Scan for the cell matching the given text and deliver its [X, Y] coordinate at center. 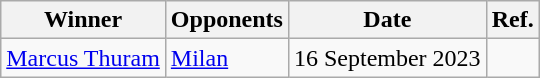
Winner [84, 20]
Marcus Thuram [84, 58]
16 September 2023 [387, 58]
Ref. [512, 20]
Opponents [226, 20]
Milan [226, 58]
Date [387, 20]
